Return (X, Y) of the center of cell containing provided text 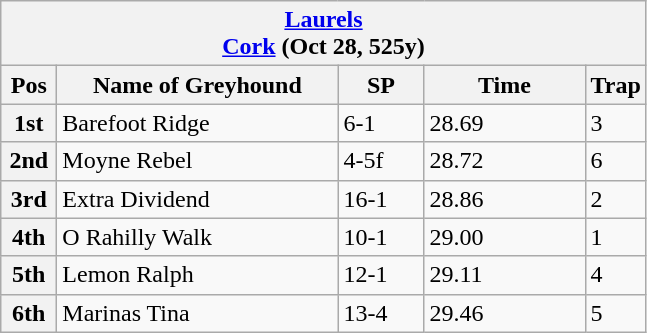
Trap (616, 85)
Lemon Ralph (198, 275)
4-5f (381, 161)
Time (504, 85)
3 (616, 123)
2nd (29, 161)
29.46 (504, 313)
28.72 (504, 161)
4 (616, 275)
SP (381, 85)
1 (616, 237)
6th (29, 313)
28.69 (504, 123)
5 (616, 313)
5th (29, 275)
6-1 (381, 123)
6 (616, 161)
Moyne Rebel (198, 161)
28.86 (504, 199)
13-4 (381, 313)
16-1 (381, 199)
2 (616, 199)
Marinas Tina (198, 313)
O Rahilly Walk (198, 237)
4th (29, 237)
Barefoot Ridge (198, 123)
29.00 (504, 237)
3rd (29, 199)
29.11 (504, 275)
12-1 (381, 275)
Name of Greyhound (198, 85)
10-1 (381, 237)
Extra Dividend (198, 199)
Pos (29, 85)
1st (29, 123)
LaurelsCork (Oct 28, 525y) (324, 34)
